Scan for the cell matching the given text and deliver its (x, y) coordinate at center. 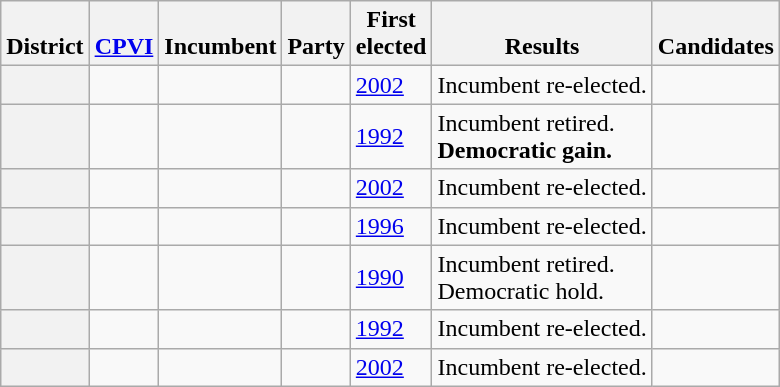
Party (316, 34)
1990 (391, 278)
CPVI (124, 34)
Candidates (716, 34)
District (45, 34)
Incumbent (220, 34)
1996 (391, 226)
Firstelected (391, 34)
Incumbent retired.Democratic hold. (542, 278)
Results (542, 34)
Incumbent retired.Democratic gain. (542, 136)
